For the text-containing cell, return its midpoint in [X, Y] coordinate format. 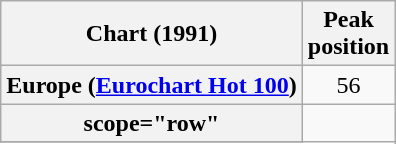
Peakposition [348, 34]
scope="row" [152, 123]
Chart (1991) [152, 34]
56 [348, 85]
Europe (Eurochart Hot 100) [152, 85]
